Identify which cell holds the provided text, then report its (x, y) central coordinate. 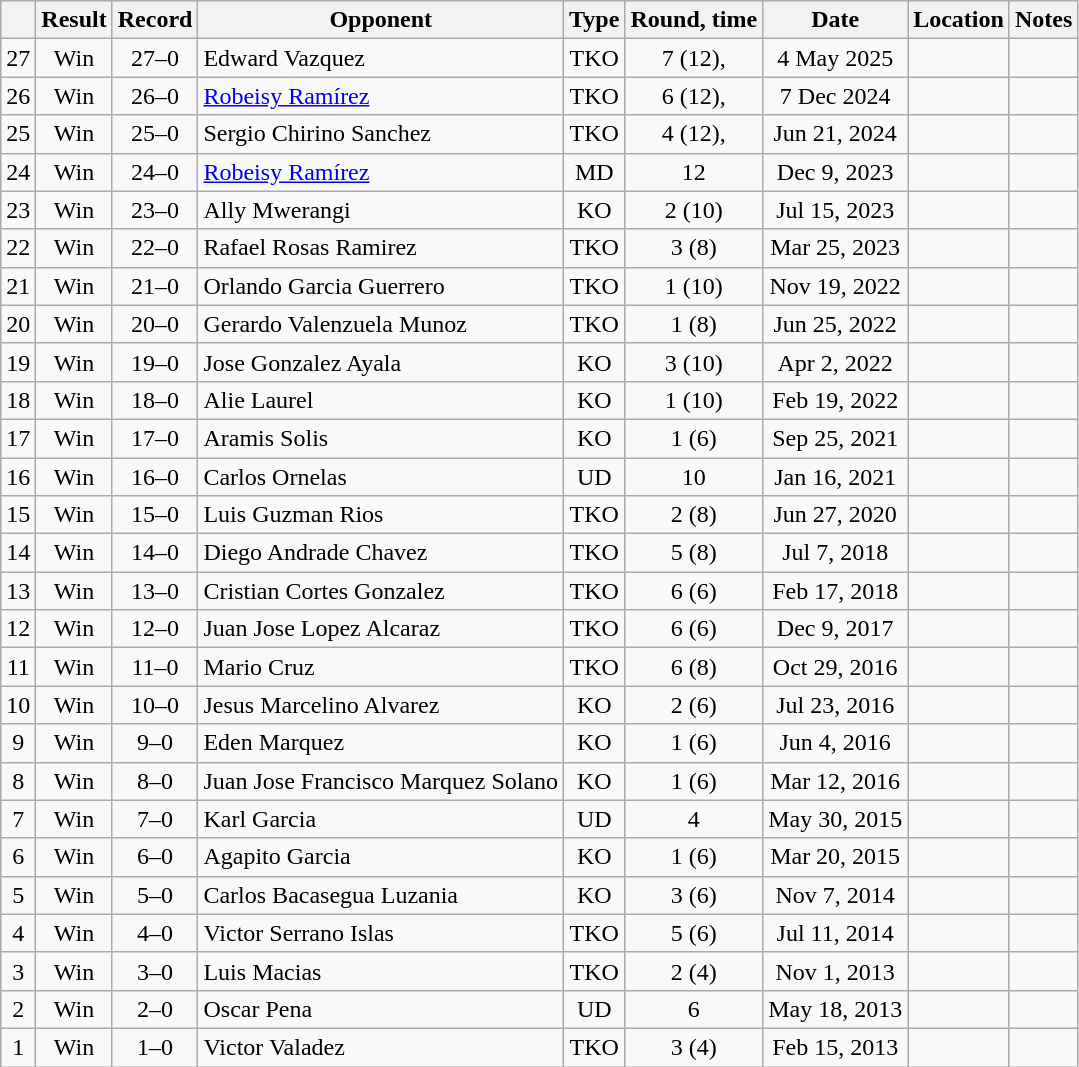
14–0 (155, 553)
Carlos Ornelas (381, 477)
Feb 19, 2022 (836, 400)
5 (6) (694, 933)
Carlos Bacasegua Luzania (381, 895)
Jul 15, 2023 (836, 210)
Record (155, 20)
6–0 (155, 857)
3 (4) (694, 1047)
Mar 25, 2023 (836, 248)
15 (18, 515)
8 (18, 781)
Notes (1043, 20)
Jul 23, 2016 (836, 705)
2 (6) (694, 705)
Juan Jose Francisco Marquez Solano (381, 781)
14 (18, 553)
Sep 25, 2021 (836, 438)
Nov 7, 2014 (836, 895)
Alie Laurel (381, 400)
20 (18, 324)
16 (18, 477)
22 (18, 248)
Nov 19, 2022 (836, 286)
7 (12), (694, 58)
Dec 9, 2017 (836, 629)
Agapito Garcia (381, 857)
Nov 1, 2013 (836, 971)
Apr 2, 2022 (836, 362)
10–0 (155, 705)
15–0 (155, 515)
23 (18, 210)
Eden Marquez (381, 743)
11 (18, 667)
Jun 21, 2024 (836, 134)
9–0 (155, 743)
17–0 (155, 438)
Jul 7, 2018 (836, 553)
1 (18, 1047)
3 (10) (694, 362)
25 (18, 134)
9 (18, 743)
Mario Cruz (381, 667)
2–0 (155, 1009)
Feb 15, 2013 (836, 1047)
1–0 (155, 1047)
Date (836, 20)
25–0 (155, 134)
21–0 (155, 286)
Victor Valadez (381, 1047)
7 (18, 819)
26 (18, 96)
Juan Jose Lopez Alcaraz (381, 629)
Victor Serrano Islas (381, 933)
Mar 20, 2015 (836, 857)
23–0 (155, 210)
MD (594, 172)
Luis Guzman Rios (381, 515)
27 (18, 58)
May 30, 2015 (836, 819)
27–0 (155, 58)
7–0 (155, 819)
Edward Vazquez (381, 58)
19 (18, 362)
Type (594, 20)
11–0 (155, 667)
Round, time (694, 20)
6 (12), (694, 96)
Dec 9, 2023 (836, 172)
4 May 2025 (836, 58)
18 (18, 400)
7 Dec 2024 (836, 96)
24 (18, 172)
13–0 (155, 591)
Jose Gonzalez Ayala (381, 362)
3 (8) (694, 248)
Oscar Pena (381, 1009)
4 (12), (694, 134)
Aramis Solis (381, 438)
16–0 (155, 477)
Jun 25, 2022 (836, 324)
Mar 12, 2016 (836, 781)
Cristian Cortes Gonzalez (381, 591)
2 (10) (694, 210)
5 (18, 895)
Karl Garcia (381, 819)
5 (8) (694, 553)
Location (959, 20)
2 (8) (694, 515)
Luis Macias (381, 971)
19–0 (155, 362)
24–0 (155, 172)
Diego Andrade Chavez (381, 553)
2 (18, 1009)
Jun 27, 2020 (836, 515)
1 (8) (694, 324)
17 (18, 438)
22–0 (155, 248)
5–0 (155, 895)
Ally Mwerangi (381, 210)
Feb 17, 2018 (836, 591)
Result (74, 20)
Jun 4, 2016 (836, 743)
12–0 (155, 629)
21 (18, 286)
13 (18, 591)
8–0 (155, 781)
Jul 11, 2014 (836, 933)
18–0 (155, 400)
Jan 16, 2021 (836, 477)
Jesus Marcelino Alvarez (381, 705)
Oct 29, 2016 (836, 667)
Sergio Chirino Sanchez (381, 134)
Rafael Rosas Ramirez (381, 248)
26–0 (155, 96)
3–0 (155, 971)
4–0 (155, 933)
2 (4) (694, 971)
Opponent (381, 20)
20–0 (155, 324)
May 18, 2013 (836, 1009)
Orlando Garcia Guerrero (381, 286)
3 (18, 971)
Gerardo Valenzuela Munoz (381, 324)
3 (6) (694, 895)
6 (8) (694, 667)
